Identify which cell holds the provided text, then report its (x, y) central coordinate. 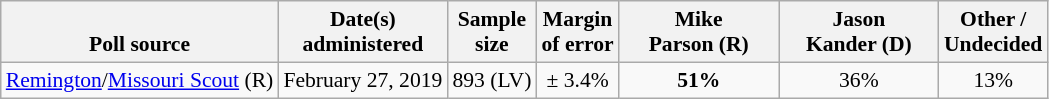
JasonKander (D) (859, 32)
Remington/Missouri Scout (R) (140, 80)
13% (993, 80)
Samplesize (492, 32)
Other /Undecided (993, 32)
MikeParson (R) (699, 32)
Date(s)administered (362, 32)
± 3.4% (577, 80)
Poll source (140, 32)
36% (859, 80)
February 27, 2019 (362, 80)
51% (699, 80)
Marginof error (577, 32)
893 (LV) (492, 80)
